For the text-containing cell, return its midpoint in (X, Y) coordinate format. 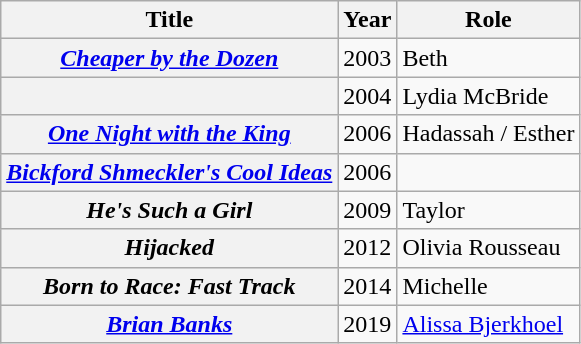
Lydia McBride (488, 96)
Beth (488, 58)
Olivia Rousseau (488, 248)
Hijacked (170, 248)
Cheaper by the Dozen (170, 58)
Born to Race: Fast Track (170, 286)
2012 (368, 248)
2004 (368, 96)
2009 (368, 210)
2014 (368, 286)
He's Such a Girl (170, 210)
Alissa Bjerkhoel (488, 324)
One Night with the King (170, 134)
Role (488, 20)
Brian Banks (170, 324)
2003 (368, 58)
Year (368, 20)
Hadassah / Esther (488, 134)
Taylor (488, 210)
2019 (368, 324)
Bickford Shmeckler's Cool Ideas (170, 172)
Michelle (488, 286)
Title (170, 20)
